Return (x, y) of the center of cell containing provided text 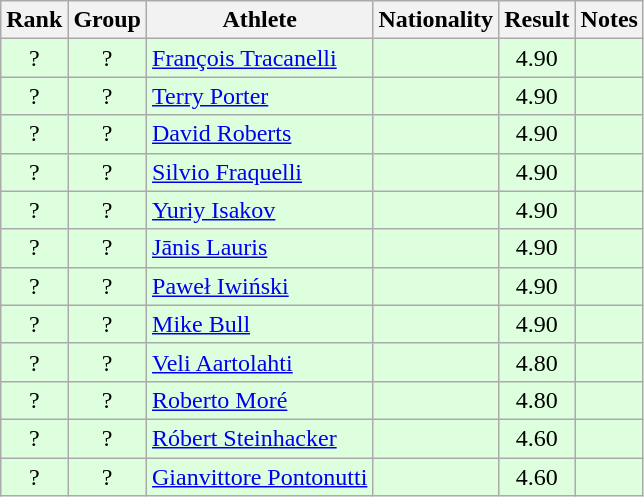
Terry Porter (260, 96)
François Tracanelli (260, 58)
Roberto Moré (260, 400)
Mike Bull (260, 324)
Notes (609, 20)
Yuriy Isakov (260, 210)
Jānis Lauris (260, 248)
David Roberts (260, 134)
Result (537, 20)
Veli Aartolahti (260, 362)
Athlete (260, 20)
Group (108, 20)
Nationality (436, 20)
Róbert Steinhacker (260, 438)
Paweł Iwiński (260, 286)
Rank (34, 20)
Gianvittore Pontonutti (260, 477)
Silvio Fraquelli (260, 172)
